Determine the (X, Y) coordinate at the center of the cell enclosing the given text.  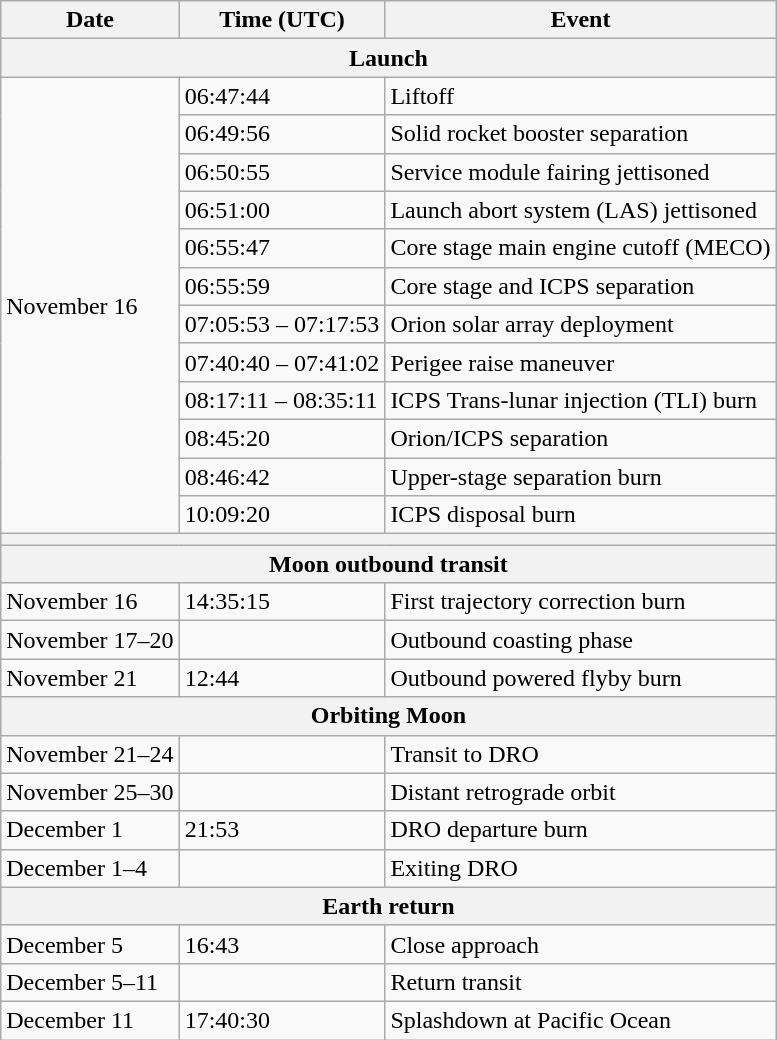
Event (580, 20)
Distant retrograde orbit (580, 792)
December 1–4 (90, 868)
Service module fairing jettisoned (580, 172)
ICPS Trans-lunar injection (TLI) burn (580, 400)
Core stage and ICPS separation (580, 286)
November 25–30 (90, 792)
06:55:47 (282, 248)
06:51:00 (282, 210)
08:46:42 (282, 477)
Orion solar array deployment (580, 324)
Exiting DRO (580, 868)
ICPS disposal burn (580, 515)
December 11 (90, 1020)
06:50:55 (282, 172)
Moon outbound transit (388, 564)
November 21–24 (90, 754)
Date (90, 20)
December 1 (90, 830)
Launch (388, 58)
17:40:30 (282, 1020)
Time (UTC) (282, 20)
November 21 (90, 678)
Upper-stage separation burn (580, 477)
06:47:44 (282, 96)
10:09:20 (282, 515)
Launch abort system (LAS) jettisoned (580, 210)
Outbound coasting phase (580, 640)
12:44 (282, 678)
Return transit (580, 982)
Transit to DRO (580, 754)
06:55:59 (282, 286)
06:49:56 (282, 134)
First trajectory correction burn (580, 602)
08:45:20 (282, 438)
Orion/ICPS separation (580, 438)
21:53 (282, 830)
Core stage main engine cutoff (MECO) (580, 248)
16:43 (282, 944)
Outbound powered flyby burn (580, 678)
Liftoff (580, 96)
Perigee raise maneuver (580, 362)
Close approach (580, 944)
DRO departure burn (580, 830)
07:05:53 – 07:17:53 (282, 324)
December 5 (90, 944)
07:40:40 – 07:41:02 (282, 362)
Splashdown at Pacific Ocean (580, 1020)
November 17–20 (90, 640)
14:35:15 (282, 602)
Earth return (388, 906)
Solid rocket booster separation (580, 134)
08:17:11 – 08:35:11 (282, 400)
Orbiting Moon (388, 716)
December 5–11 (90, 982)
